Return the [X, Y] coordinate for the center point of the cell that contains the specified text.  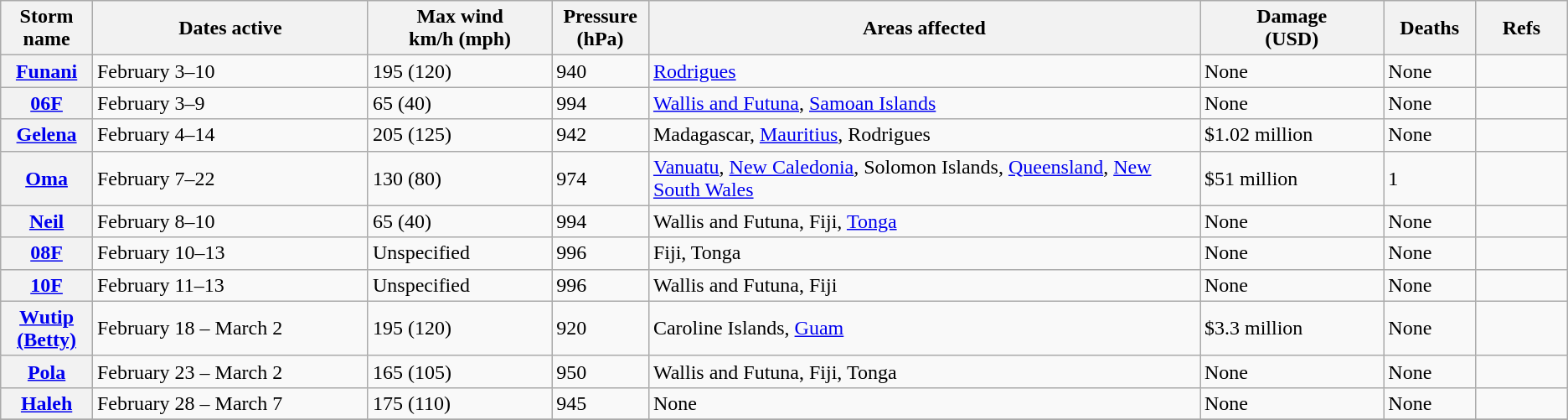
Fiji, Tonga [924, 253]
February 18 – March 2 [230, 329]
Funani [47, 71]
February 3–9 [230, 103]
Pola [47, 371]
Madagascar, Mauritius, Rodrigues [924, 135]
10F [47, 285]
940 [601, 71]
February 28 – March 7 [230, 403]
Max windkm/h (mph) [459, 29]
Gelena [47, 135]
Refs [1521, 29]
Rodrigues [924, 71]
February 3–10 [230, 71]
Pressure(hPa) [601, 29]
$1.02 million [1292, 135]
February 4–14 [230, 135]
Storm name [47, 29]
130 (80) [459, 178]
920 [601, 329]
February 11–13 [230, 285]
February 23 – March 2 [230, 371]
205 (125) [459, 135]
February 8–10 [230, 221]
February 7–22 [230, 178]
Deaths [1430, 29]
Damage(USD) [1292, 29]
06F [47, 103]
165 (105) [459, 371]
$3.3 million [1292, 329]
Areas affected [924, 29]
942 [601, 135]
Wallis and Futuna, Samoan Islands [924, 103]
175 (110) [459, 403]
February 10–13 [230, 253]
950 [601, 371]
Wutip (Betty) [47, 329]
Oma [47, 178]
Haleh [47, 403]
$51 million [1292, 178]
1 [1430, 178]
Vanuatu, New Caledonia, Solomon Islands, Queensland, New South Wales [924, 178]
Neil [47, 221]
974 [601, 178]
Caroline Islands, Guam [924, 329]
Wallis and Futuna, Fiji [924, 285]
945 [601, 403]
Dates active [230, 29]
08F [47, 253]
